For the text-containing cell, return its midpoint in (X, Y) coordinate format. 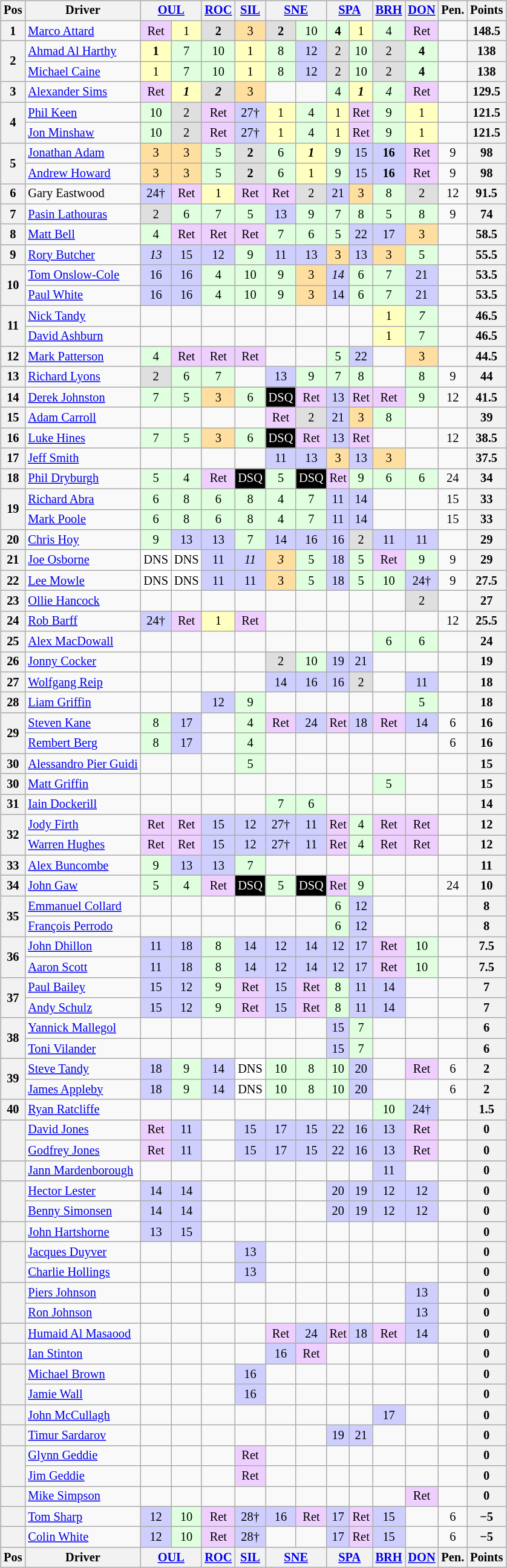
Timur Sardarov (82, 1436)
Jacques Duyver (82, 1252)
Pasin Lathouras (82, 214)
Andrew Howard (82, 174)
Toni Vilander (82, 1049)
John Hartshorne (82, 1232)
David Jones (82, 1130)
Mike Simpson (82, 1497)
91.5 (486, 194)
25 (13, 642)
36 (13, 957)
Benny Simonsen (82, 1211)
41.5 (486, 397)
Phil Dryburgh (82, 479)
Ryan Ratcliffe (82, 1110)
32 (13, 834)
Michael Caine (82, 72)
John Gaw (82, 886)
148.5 (486, 31)
Jann Mardenborough (82, 1171)
31 (13, 804)
Luke Hines (82, 438)
Humaid Al Masaood (82, 1333)
Alexander Sims (82, 92)
Steven Kane (82, 723)
David Ashburn (82, 336)
26 (13, 662)
38.5 (486, 438)
Nick Tandy (82, 316)
Emmanuel Collard (82, 906)
François Perrodo (82, 926)
Jim Geddie (82, 1476)
Matt Griffin (82, 784)
Yannick Mallegol (82, 1028)
Alessandro Pier Guidi (82, 764)
Rembert Berg (82, 743)
44 (486, 377)
Piers Johnson (82, 1293)
Gary Eastwood (82, 194)
James Appleby (82, 1089)
Colin White (82, 1537)
Aaron Scott (82, 967)
35 (13, 917)
Mark Poole (82, 519)
Ollie Hancock (82, 601)
37.5 (486, 458)
Phil Keen (82, 112)
27.5 (486, 581)
Glynn Geddie (82, 1456)
Andy Schulz (82, 1008)
Jonathan Adam (82, 153)
Jon Minshaw (82, 133)
129.5 (486, 92)
Chris Hoy (82, 540)
Tom Sharp (82, 1517)
Joe Osborne (82, 560)
Ian Stinton (82, 1354)
Iain Dockerill (82, 804)
John McCullagh (82, 1415)
55.5 (486, 255)
44.5 (486, 357)
Jeff Smith (82, 458)
Warren Hughes (82, 845)
Rob Barff (82, 621)
Paul Bailey (82, 987)
Charlie Hollings (82, 1272)
58.5 (486, 235)
Hector Lester (82, 1191)
John Dhillon (82, 947)
Richard Abra (82, 499)
Marco Attard (82, 31)
Michael Brown (82, 1374)
Matt Bell (82, 235)
Derek Johnston (82, 397)
Godfrey Jones (82, 1150)
Mark Patterson (82, 357)
Jody Firth (82, 825)
1.5 (486, 1110)
Jonny Cocker (82, 662)
Tom Onslow-Cole (82, 275)
Liam Griffin (82, 703)
74 (486, 214)
Alex Buncombe (82, 865)
Ron Johnson (82, 1313)
40 (13, 1110)
Ahmad Al Harthy (82, 51)
Alex MacDowall (82, 642)
28 (13, 703)
Adam Carroll (82, 418)
Wolfgang Reip (82, 682)
25.5 (486, 621)
37 (13, 998)
Steve Tandy (82, 1069)
Richard Lyons (82, 377)
23 (13, 601)
38 (13, 1038)
Jamie Wall (82, 1394)
Paul White (82, 296)
Rory Butcher (82, 255)
Lee Mowle (82, 581)
